Determine the [x, y] coordinate at the center of the cell enclosing the given text.  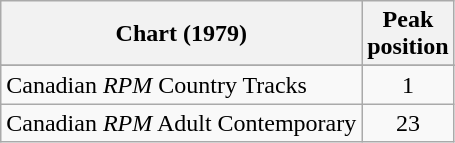
23 [408, 123]
Canadian RPM Country Tracks [182, 85]
Peakposition [408, 34]
Canadian RPM Adult Contemporary [182, 123]
1 [408, 85]
Chart (1979) [182, 34]
